Search for the cell housing the specified text and yield its [X, Y] center coordinate. 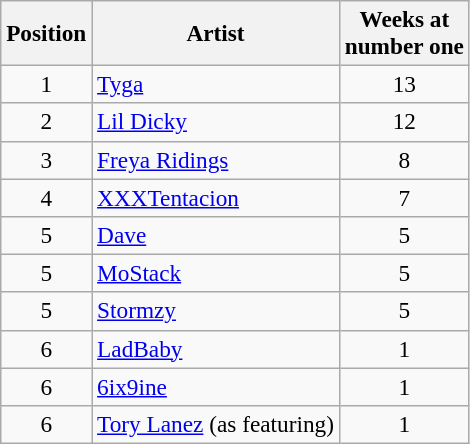
Freya Ridings [216, 160]
3 [46, 160]
MoStack [216, 273]
XXXTentacion [216, 197]
Position [46, 32]
12 [404, 122]
2 [46, 122]
Lil Dicky [216, 122]
13 [404, 84]
LadBaby [216, 349]
Weeks atnumber one [404, 32]
4 [46, 197]
6ix9ine [216, 386]
Dave [216, 235]
Tyga [216, 84]
Stormzy [216, 311]
Tory Lanez (as featuring) [216, 424]
8 [404, 160]
7 [404, 197]
Artist [216, 32]
